Scan for the cell matching the given text and deliver its (X, Y) coordinate at center. 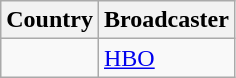
Broadcaster (166, 20)
Country (50, 20)
HBO (166, 58)
